Scan for the cell matching the given text and deliver its (x, y) coordinate at center. 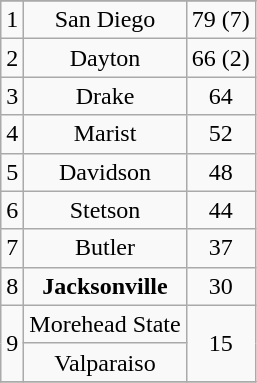
Butler (105, 248)
Davidson (105, 172)
2 (12, 58)
52 (220, 134)
9 (12, 343)
15 (220, 343)
Drake (105, 96)
8 (12, 286)
Stetson (105, 210)
30 (220, 286)
64 (220, 96)
Morehead State (105, 324)
Valparaiso (105, 362)
6 (12, 210)
44 (220, 210)
1 (12, 20)
San Diego (105, 20)
4 (12, 134)
Dayton (105, 58)
48 (220, 172)
Jacksonville (105, 286)
37 (220, 248)
7 (12, 248)
66 (2) (220, 58)
5 (12, 172)
3 (12, 96)
Marist (105, 134)
79 (7) (220, 20)
